Pinpoint the cell where the given text exists, returning its [x, y] midpoint coordinate. 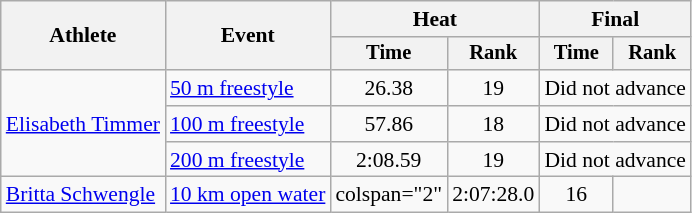
50 m freestyle [248, 88]
10 km open water [248, 195]
200 m freestyle [248, 160]
26.38 [388, 88]
Heat [434, 19]
57.86 [388, 124]
2:07:28.0 [493, 195]
Britta Schwengle [83, 195]
16 [576, 195]
Event [248, 36]
Athlete [83, 36]
100 m freestyle [248, 124]
Final [615, 19]
2:08.59 [388, 160]
Elisabeth Timmer [83, 124]
18 [493, 124]
colspan="2" [388, 195]
